Return the [X, Y] coordinate for the center point of the cell that contains the specified text.  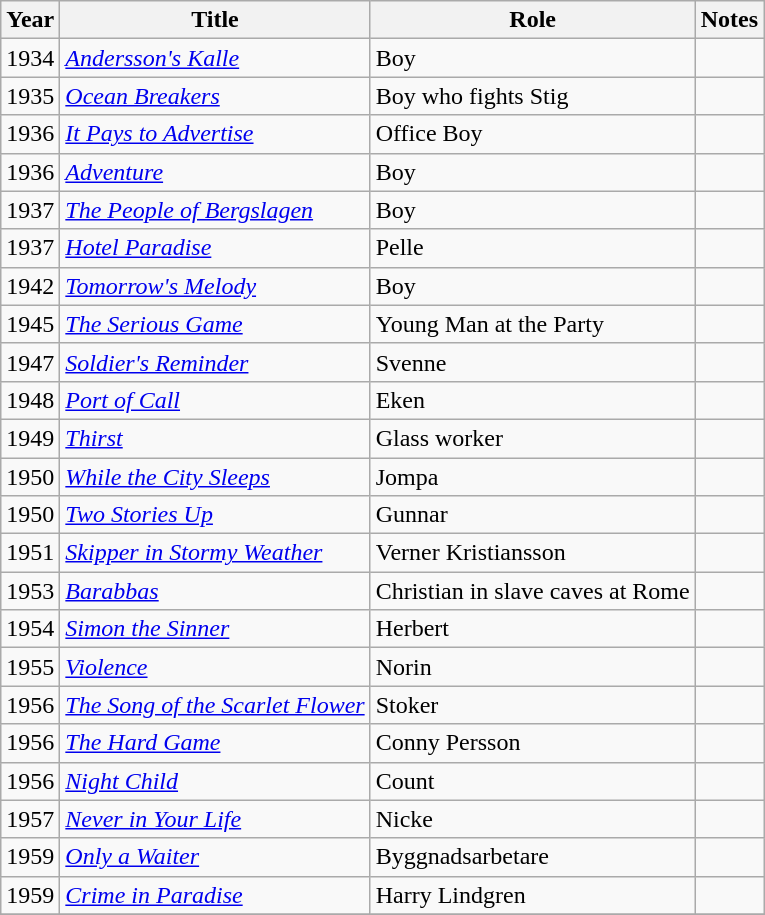
Boy who fights Stig [532, 96]
1934 [30, 58]
The Hard Game [215, 743]
1953 [30, 591]
Stoker [532, 705]
Verner Kristiansson [532, 553]
1945 [30, 324]
1947 [30, 362]
Eken [532, 400]
Gunnar [532, 515]
The People of Bergslagen [215, 210]
1954 [30, 629]
Conny Persson [532, 743]
Thirst [215, 438]
Herbert [532, 629]
Pelle [532, 248]
Night Child [215, 781]
Barabbas [215, 591]
Violence [215, 667]
The Song of the Scarlet Flower [215, 705]
Office Boy [532, 134]
Simon the Sinner [215, 629]
The Serious Game [215, 324]
Christian in slave caves at Rome [532, 591]
1955 [30, 667]
Andersson's Kalle [215, 58]
1949 [30, 438]
Norin [532, 667]
1942 [30, 286]
Year [30, 20]
1948 [30, 400]
Ocean Breakers [215, 96]
Adventure [215, 172]
Glass worker [532, 438]
Byggnadsarbetare [532, 857]
Hotel Paradise [215, 248]
Count [532, 781]
1935 [30, 96]
Jompa [532, 477]
1957 [30, 819]
Soldier's Reminder [215, 362]
Notes [729, 20]
Tomorrow's Melody [215, 286]
Harry Lindgren [532, 895]
It Pays to Advertise [215, 134]
Port of Call [215, 400]
Two Stories Up [215, 515]
Svenne [532, 362]
Title [215, 20]
1951 [30, 553]
Young Man at the Party [532, 324]
Nicke [532, 819]
Skipper in Stormy Weather [215, 553]
Role [532, 20]
Only a Waiter [215, 857]
While the City Sleeps [215, 477]
Never in Your Life [215, 819]
Crime in Paradise [215, 895]
